Identify which cell holds the provided text, then report its (X, Y) central coordinate. 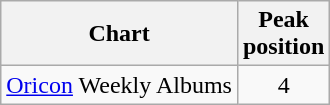
Peakposition (283, 34)
Oricon Weekly Albums (120, 85)
4 (283, 85)
Chart (120, 34)
